Detect which cell encompasses the target text, then output its [x, y] center coordinate. 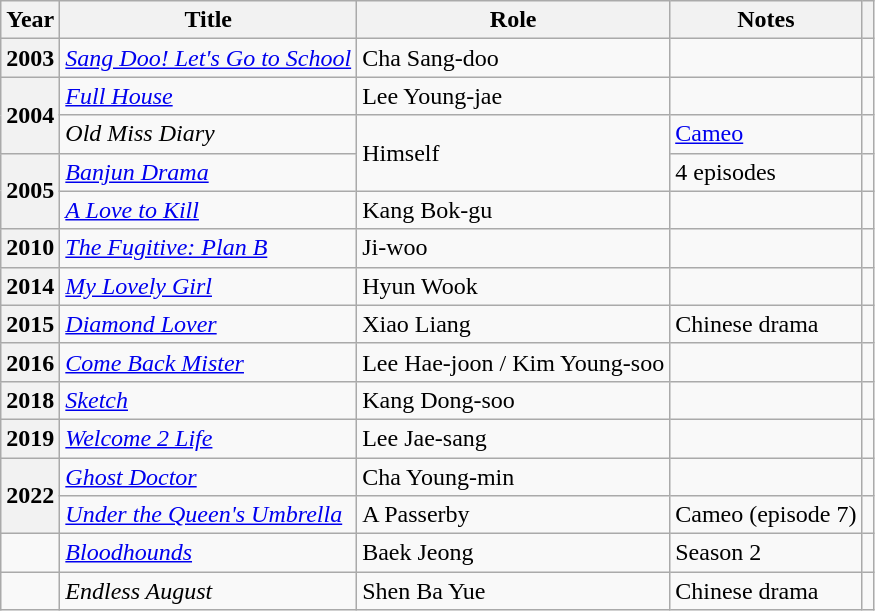
2005 [30, 191]
Title [208, 20]
2003 [30, 58]
Cha Sang-doo [514, 58]
Notes [766, 20]
Banjun Drama [208, 172]
Hyun Wook [514, 286]
Under the Queen's Umbrella [208, 515]
Himself [514, 153]
Season 2 [766, 553]
2016 [30, 362]
Cameo [766, 134]
2010 [30, 248]
2022 [30, 496]
Full House [208, 96]
4 episodes [766, 172]
Ji-woo [514, 248]
A Passerby [514, 515]
2014 [30, 286]
Lee Young-jae [514, 96]
Come Back Mister [208, 362]
Year [30, 20]
Baek Jeong [514, 553]
A Love to Kill [208, 210]
Bloodhounds [208, 553]
2015 [30, 324]
Cha Young-min [514, 477]
Lee Hae-joon / Kim Young-soo [514, 362]
Xiao Liang [514, 324]
Kang Dong-soo [514, 400]
Shen Ba Yue [514, 591]
Lee Jae-sang [514, 438]
Welcome 2 Life [208, 438]
My Lovely Girl [208, 286]
2004 [30, 115]
2019 [30, 438]
Sketch [208, 400]
Sang Doo! Let's Go to School [208, 58]
The Fugitive: Plan B [208, 248]
Old Miss Diary [208, 134]
Cameo (episode 7) [766, 515]
Diamond Lover [208, 324]
2018 [30, 400]
Role [514, 20]
Kang Bok-gu [514, 210]
Ghost Doctor [208, 477]
Endless August [208, 591]
